From the cell containing the given text, extract its center point as (X, Y) coordinate. 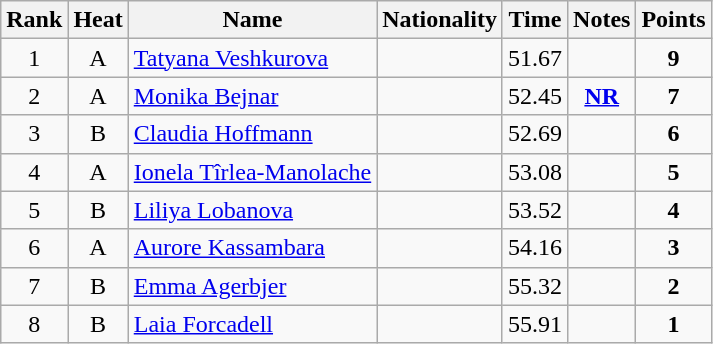
Points (674, 20)
Nationality (440, 20)
8 (34, 324)
54.16 (534, 248)
Rank (34, 20)
Ionela Tîrlea-Manolache (252, 172)
Heat (98, 20)
55.91 (534, 324)
Liliya Lobanova (252, 210)
Time (534, 20)
9 (674, 58)
Name (252, 20)
Aurore Kassambara (252, 248)
Tatyana Veshkurova (252, 58)
Notes (602, 20)
55.32 (534, 286)
51.67 (534, 58)
Emma Agerbjer (252, 286)
Laia Forcadell (252, 324)
Claudia Hoffmann (252, 134)
52.69 (534, 134)
53.08 (534, 172)
NR (602, 96)
Monika Bejnar (252, 96)
52.45 (534, 96)
53.52 (534, 210)
